Pinpoint the cell where the given text exists, returning its (x, y) midpoint coordinate. 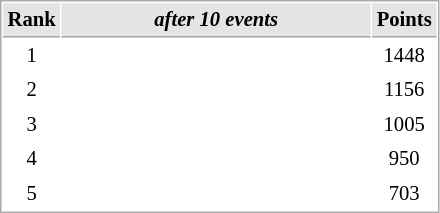
2 (32, 90)
1005 (404, 124)
5 (32, 194)
1156 (404, 90)
4 (32, 158)
1448 (404, 56)
950 (404, 158)
after 10 events (216, 20)
703 (404, 194)
Points (404, 20)
Rank (32, 20)
3 (32, 124)
1 (32, 56)
